Detect which cell encompasses the target text, then output its [x, y] center coordinate. 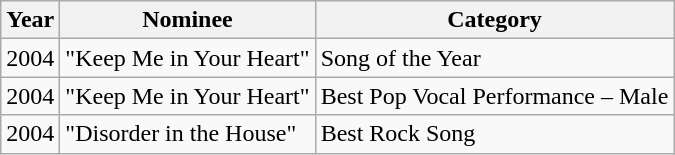
Year [30, 20]
Category [494, 20]
Nominee [188, 20]
"Disorder in the House" [188, 134]
Song of the Year [494, 58]
Best Rock Song [494, 134]
Best Pop Vocal Performance – Male [494, 96]
